Detect which cell encompasses the target text, then output its (x, y) center coordinate. 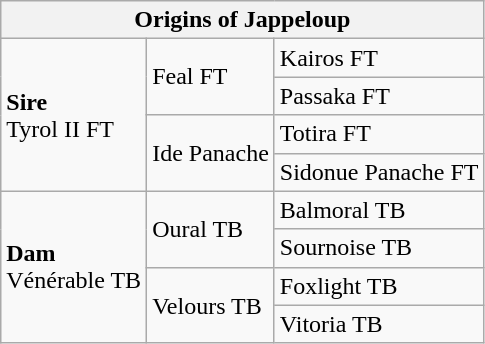
DamVénérable TB (74, 267)
Velours TB (211, 305)
Vitoria TB (379, 324)
Origins of Jappeloup (242, 20)
Oural TB (211, 229)
SireTyrol II FT (74, 115)
Kairos FT (379, 58)
Passaka FT (379, 96)
Balmoral TB (379, 210)
Foxlight TB (379, 286)
Sournoise TB (379, 248)
Feal FT (211, 77)
Totira FT (379, 134)
Sidonue Panache FT (379, 172)
Ide Panache (211, 153)
